Extract the [X, Y] coordinate from the center of the cell holding the provided text.  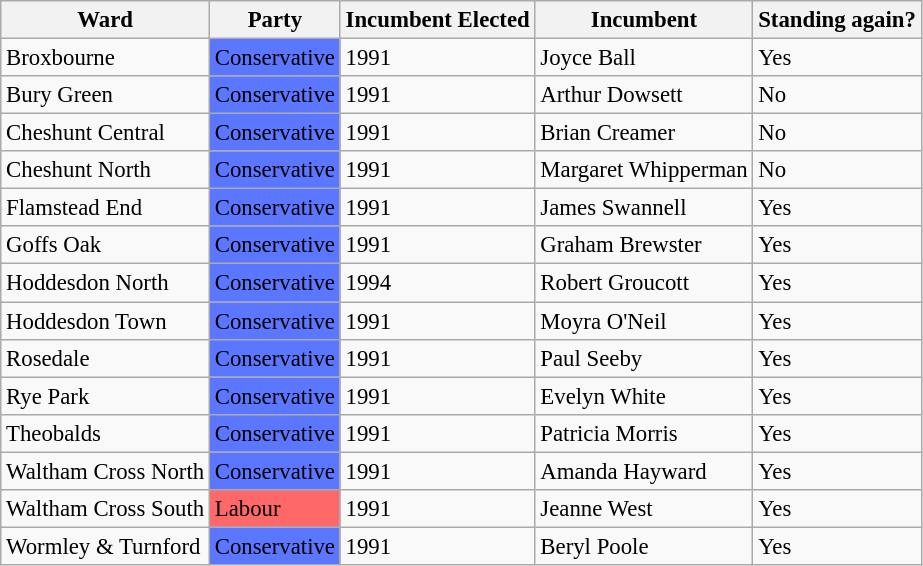
Margaret Whipperman [644, 170]
Joyce Ball [644, 58]
Amanda Hayward [644, 471]
1994 [438, 283]
Brian Creamer [644, 133]
Jeanne West [644, 509]
Wormley & Turnford [106, 546]
Evelyn White [644, 396]
Paul Seeby [644, 358]
Moyra O'Neil [644, 321]
Theobalds [106, 433]
Hoddesdon Town [106, 321]
Robert Groucott [644, 283]
Standing again? [837, 20]
James Swannell [644, 208]
Patricia Morris [644, 433]
Beryl Poole [644, 546]
Goffs Oak [106, 245]
Cheshunt Central [106, 133]
Bury Green [106, 95]
Party [274, 20]
Cheshunt North [106, 170]
Waltham Cross South [106, 509]
Waltham Cross North [106, 471]
Broxbourne [106, 58]
Hoddesdon North [106, 283]
Flamstead End [106, 208]
Labour [274, 509]
Incumbent Elected [438, 20]
Ward [106, 20]
Arthur Dowsett [644, 95]
Incumbent [644, 20]
Graham Brewster [644, 245]
Rosedale [106, 358]
Rye Park [106, 396]
